Identify which cell holds the provided text, then report its [x, y] central coordinate. 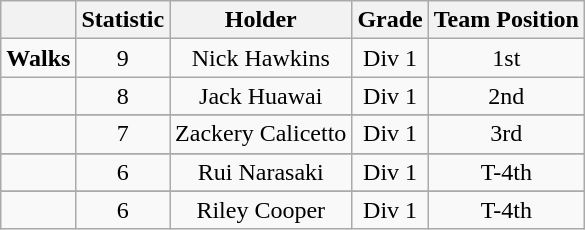
Zackery Calicetto [261, 134]
Rui Narasaki [261, 172]
Statistic [123, 20]
Riley Cooper [261, 210]
Grade [390, 20]
Holder [261, 20]
7 [123, 134]
3rd [506, 134]
1st [506, 58]
2nd [506, 96]
8 [123, 96]
Nick Hawkins [261, 58]
9 [123, 58]
Team Position [506, 20]
Walks [38, 58]
Jack Huawai [261, 96]
